Return (X, Y) of the center of cell containing provided text 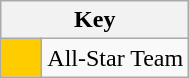
Key (95, 20)
All-Star Team (116, 58)
